Capture the cell that displays the provided text and extract its (x, y) central coordinate. 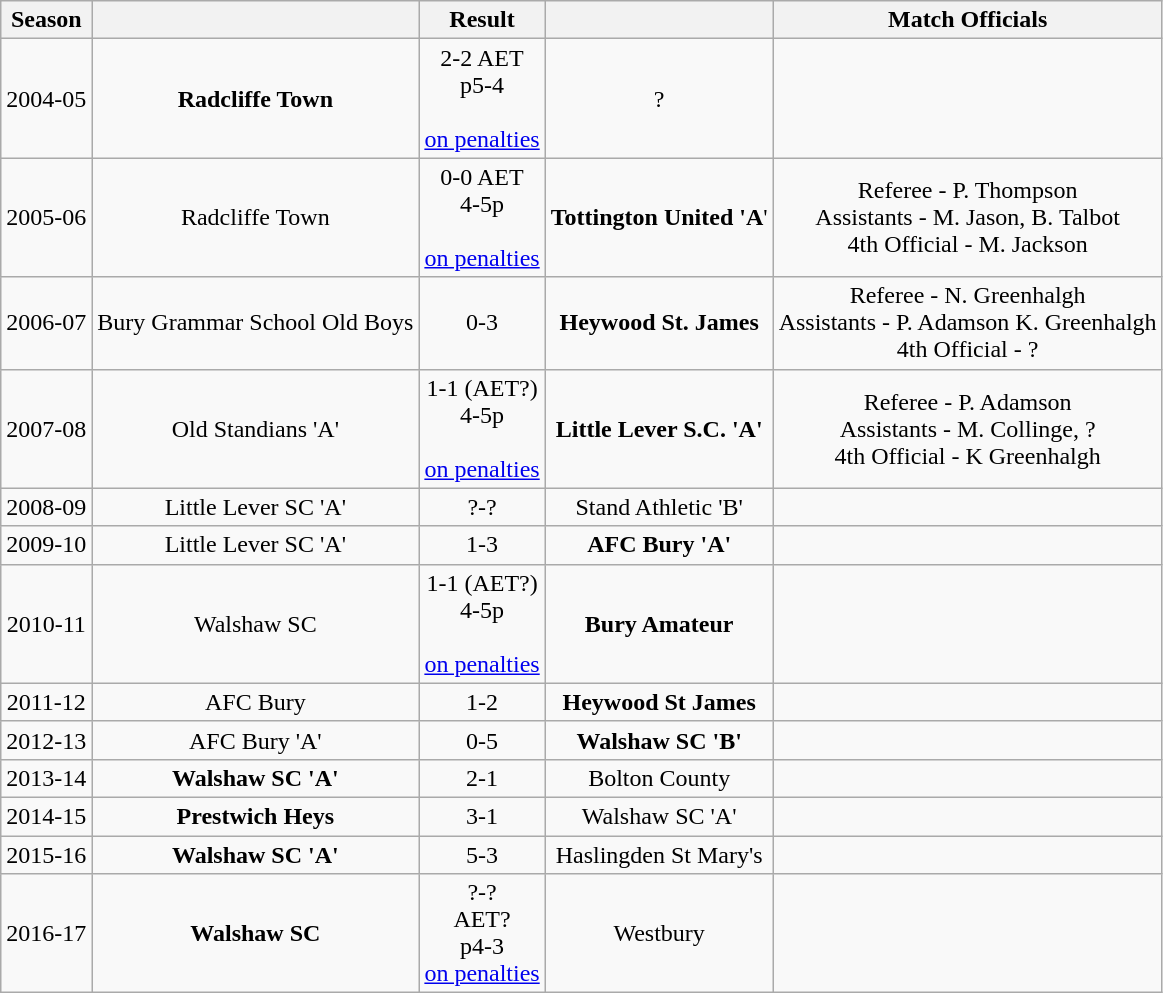
0-0 AET4-5pon penalties (482, 218)
2007-08 (46, 428)
Result (482, 20)
Prestwich Heys (256, 816)
Heywood St. James (659, 323)
? (659, 98)
0-5 (482, 740)
Stand Athletic 'B' (659, 507)
Little Lever S.C. 'A' (659, 428)
2005-06 (46, 218)
Tottington United 'A' (659, 218)
Referee - N. GreenhalghAssistants - P. Adamson K. Greenhalgh4th Official - ? (968, 323)
2009-10 (46, 545)
Walshaw SC 'B' (659, 740)
2012-13 (46, 740)
2016-17 (46, 934)
2004-05 (46, 98)
Haslingden St Mary's (659, 855)
Old Standians 'A' (256, 428)
2014-15 (46, 816)
Bury Amateur (659, 624)
2011-12 (46, 702)
1-2 (482, 702)
3-1 (482, 816)
AFC Bury (256, 702)
?-?AET?p4-3on penalties (482, 934)
2008-09 (46, 507)
Bury Grammar School Old Boys (256, 323)
2013-14 (46, 778)
Referee - P. AdamsonAssistants - M. Collinge, ?4th Official - K Greenhalgh (968, 428)
Season (46, 20)
2-2 AETp5-4on penalties (482, 98)
?-? (482, 507)
2010-11 (46, 624)
Westbury (659, 934)
5-3 (482, 855)
1-3 (482, 545)
2-1 (482, 778)
Heywood St James (659, 702)
Bolton County (659, 778)
2015-16 (46, 855)
Referee - P. ThompsonAssistants - M. Jason, B. Talbot4th Official - M. Jackson (968, 218)
Match Officials (968, 20)
0-3 (482, 323)
2006-07 (46, 323)
